Search for the cell housing the specified text and yield its (X, Y) center coordinate. 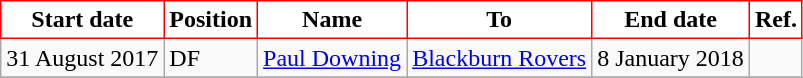
To (500, 20)
Paul Downing (332, 58)
Start date (82, 20)
8 January 2018 (671, 58)
Ref. (776, 20)
Position (211, 20)
Name (332, 20)
End date (671, 20)
DF (211, 58)
31 August 2017 (82, 58)
Blackburn Rovers (500, 58)
